Locate the cell with the specified text and output its [X, Y] center coordinate. 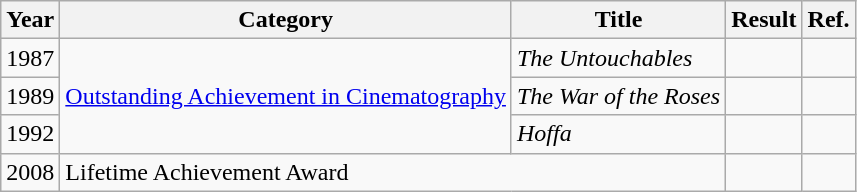
Ref. [828, 20]
Outstanding Achievement in Cinematography [286, 96]
1992 [30, 134]
Lifetime Achievement Award [393, 172]
Year [30, 20]
Category [286, 20]
Hoffa [618, 134]
Title [618, 20]
Result [764, 20]
1987 [30, 58]
The War of the Roses [618, 96]
The Untouchables [618, 58]
2008 [30, 172]
1989 [30, 96]
